Search for the cell housing the specified text and yield its [X, Y] center coordinate. 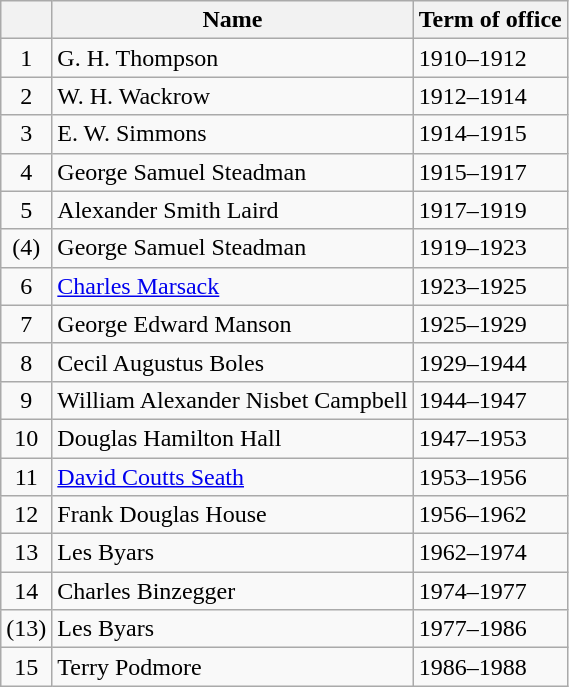
1944–1947 [490, 400]
Charles Binzegger [232, 591]
1974–1977 [490, 591]
1 [26, 58]
7 [26, 324]
4 [26, 172]
Charles Marsack [232, 286]
1917–1919 [490, 210]
9 [26, 400]
Frank Douglas House [232, 515]
1912–1914 [490, 96]
Term of office [490, 20]
13 [26, 553]
(4) [26, 248]
David Coutts Seath [232, 477]
15 [26, 667]
1986–1988 [490, 667]
14 [26, 591]
6 [26, 286]
5 [26, 210]
1953–1956 [490, 477]
12 [26, 515]
2 [26, 96]
Cecil Augustus Boles [232, 362]
1914–1915 [490, 134]
1915–1917 [490, 172]
E. W. Simmons [232, 134]
W. H. Wackrow [232, 96]
11 [26, 477]
G. H. Thompson [232, 58]
1947–1953 [490, 438]
(13) [26, 629]
1977–1986 [490, 629]
Terry Podmore [232, 667]
1956–1962 [490, 515]
8 [26, 362]
1919–1923 [490, 248]
Alexander Smith Laird [232, 210]
George Edward Manson [232, 324]
10 [26, 438]
Name [232, 20]
1929–1944 [490, 362]
Douglas Hamilton Hall [232, 438]
3 [26, 134]
1923–1925 [490, 286]
1910–1912 [490, 58]
William Alexander Nisbet Campbell [232, 400]
1925–1929 [490, 324]
1962–1974 [490, 553]
